Scan for the cell matching the given text and deliver its [x, y] coordinate at center. 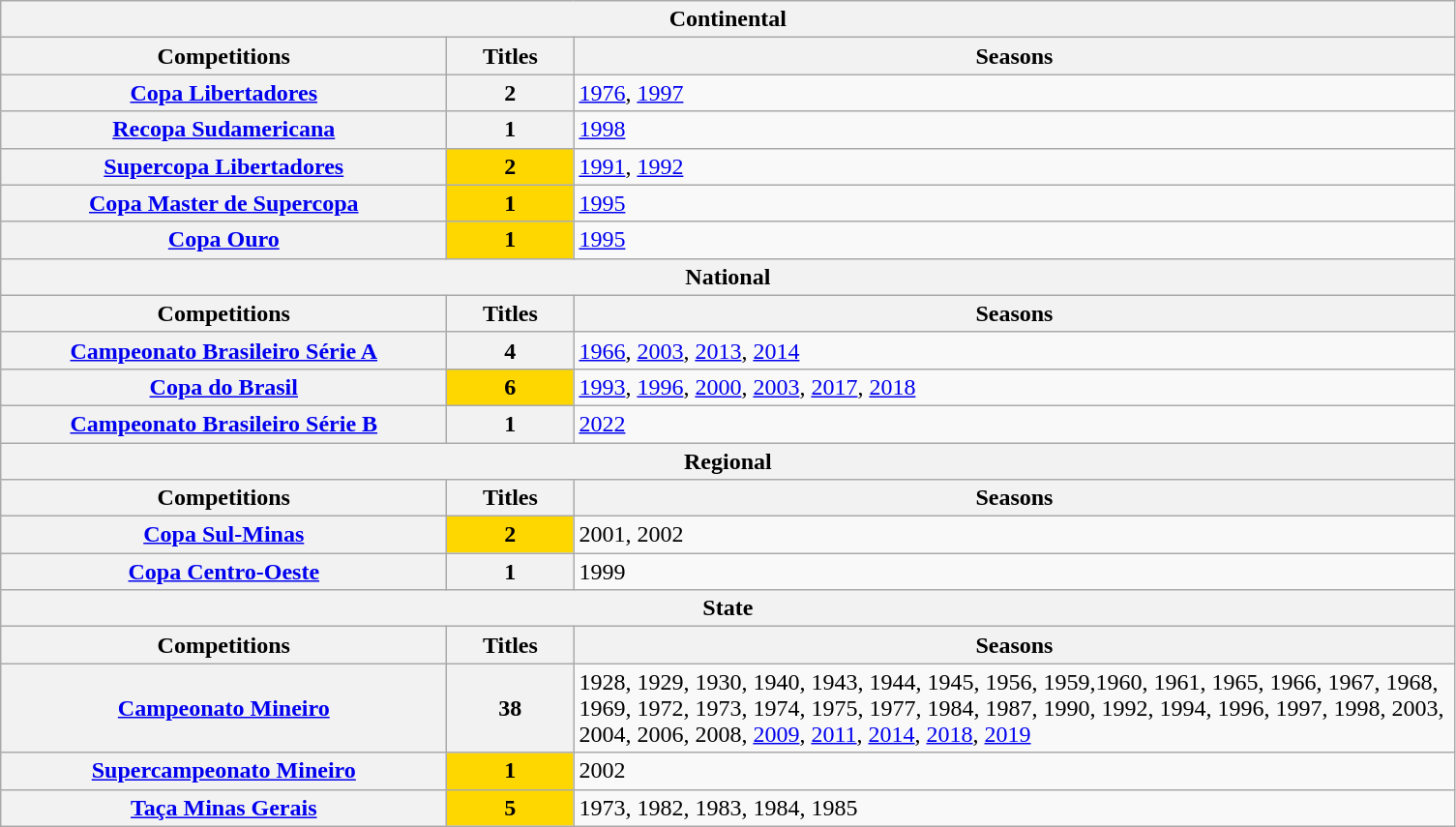
1973, 1982, 1983, 1984, 1985 [1014, 808]
Copa Centro-Oeste [224, 572]
1966, 2003, 2013, 2014 [1014, 350]
National [728, 277]
1991, 1992 [1014, 166]
38 [511, 708]
Campeonato Brasileiro Série A [224, 350]
Recopa Sudamericana [224, 130]
Campeonato Mineiro [224, 708]
4 [511, 350]
Continental [728, 19]
Campeonato Brasileiro Série B [224, 424]
Copa Master de Supercopa [224, 203]
Supercampeonato Mineiro [224, 771]
Copa do Brasil [224, 387]
Copa Sul-Minas [224, 535]
Taça Minas Gerais [224, 808]
5 [511, 808]
Supercopa Libertadores [224, 166]
2002 [1014, 771]
Copa Libertadores [224, 93]
2022 [1014, 424]
1976, 1997 [1014, 93]
Regional [728, 461]
2001, 2002 [1014, 535]
6 [511, 387]
1999 [1014, 572]
State [728, 608]
1993, 1996, 2000, 2003, 2017, 2018 [1014, 387]
Copa Ouro [224, 240]
1998 [1014, 130]
